Detect which cell encompasses the target text, then output its (x, y) center coordinate. 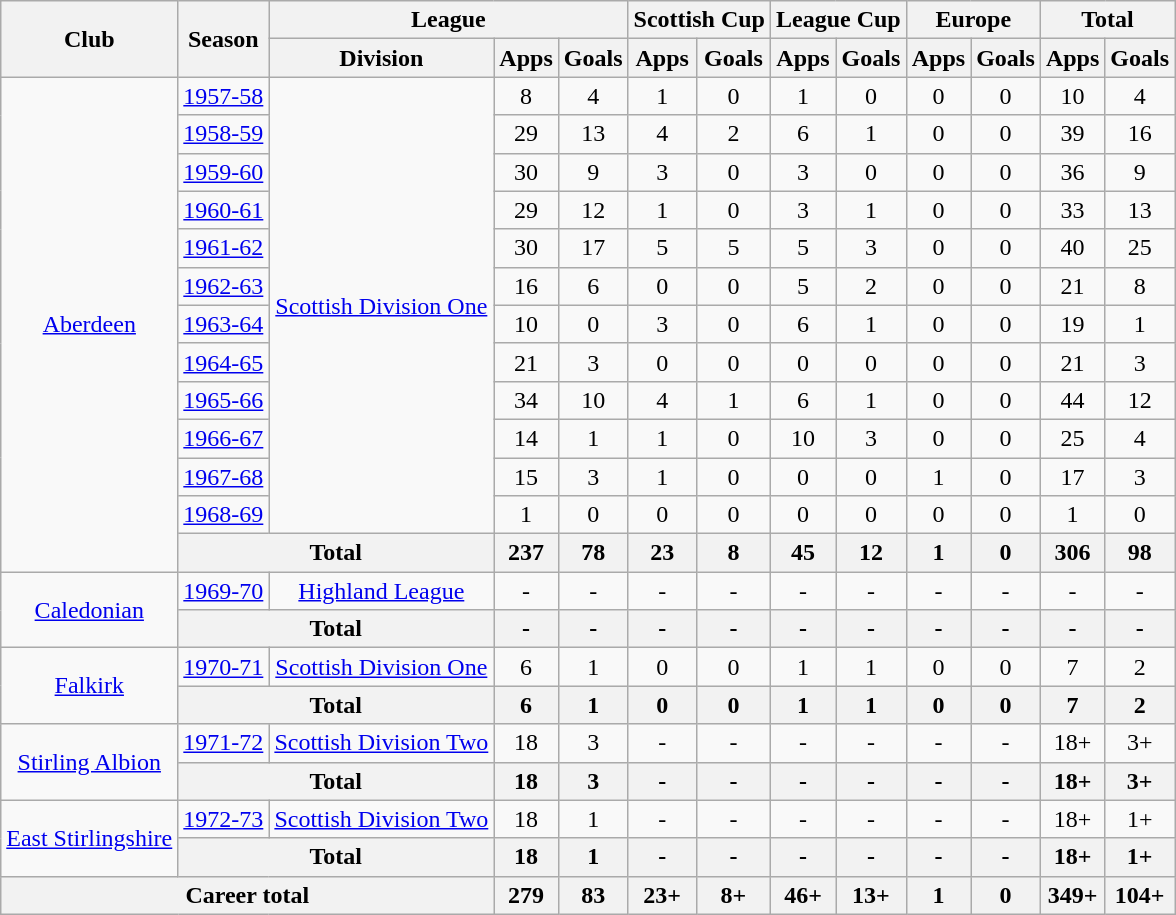
1970-71 (224, 667)
Season (224, 39)
Highland League (382, 591)
23 (662, 553)
104+ (1140, 895)
279 (526, 895)
19 (1072, 324)
45 (802, 553)
1958-59 (224, 134)
East Stirlingshire (90, 838)
83 (593, 895)
Caledonian (90, 610)
1966-67 (224, 438)
40 (1072, 248)
23+ (662, 895)
36 (1072, 172)
349+ (1072, 895)
98 (1140, 553)
Scottish Cup (699, 20)
1960-61 (224, 210)
1957-58 (224, 96)
1969-70 (224, 591)
Stirling Albion (90, 762)
13+ (872, 895)
1962-63 (224, 286)
1961-62 (224, 248)
1972-73 (224, 819)
1968-69 (224, 515)
League (448, 20)
14 (526, 438)
33 (1072, 210)
78 (593, 553)
306 (1072, 553)
Career total (248, 895)
237 (526, 553)
44 (1072, 400)
8+ (733, 895)
1959-60 (224, 172)
Division (382, 58)
1963-64 (224, 324)
Aberdeen (90, 324)
39 (1072, 134)
1965-66 (224, 400)
15 (526, 477)
1971-72 (224, 743)
1964-65 (224, 362)
Club (90, 39)
Europe (973, 20)
1967-68 (224, 477)
34 (526, 400)
Falkirk (90, 686)
League Cup (838, 20)
46+ (802, 895)
